Capture the cell that displays the provided text and extract its [x, y] central coordinate. 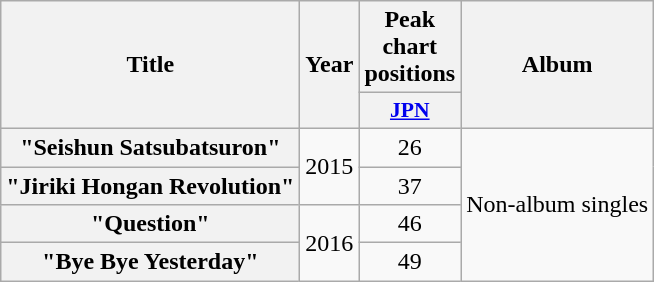
2016 [330, 243]
"Seishun Satsubatsuron" [150, 147]
Year [330, 65]
2015 [330, 166]
"Bye Bye Yesterday" [150, 262]
49 [410, 262]
Non-album singles [558, 204]
Title [150, 65]
46 [410, 224]
JPN [410, 111]
37 [410, 185]
Peak chart positions [410, 47]
26 [410, 147]
"Question" [150, 224]
Album [558, 65]
"Jiriki Hongan Revolution" [150, 185]
